For the text-containing cell, return its midpoint in (x, y) coordinate format. 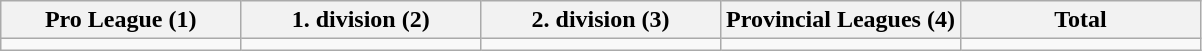
2. division (3) (601, 20)
Pro League (1) (121, 20)
Total (1080, 20)
1. division (2) (361, 20)
Provincial Leagues (4) (841, 20)
